Pinpoint the cell where the given text exists, returning its [X, Y] midpoint coordinate. 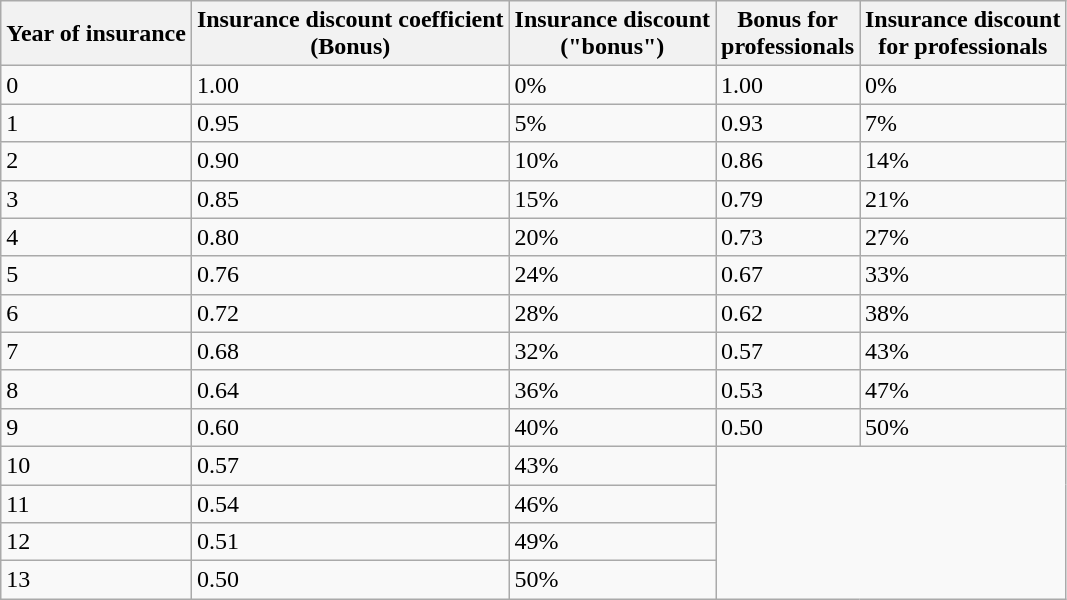
2 [96, 161]
Year of insurance [96, 34]
Bonus for professionals [788, 34]
21% [963, 199]
0.72 [350, 313]
36% [612, 389]
20% [612, 237]
0.80 [350, 237]
10 [96, 465]
Insurance discount coefficient (Bonus) [350, 34]
0.51 [350, 542]
40% [612, 427]
1 [96, 123]
27% [963, 237]
49% [612, 542]
0.73 [788, 237]
0.76 [350, 275]
28% [612, 313]
7% [963, 123]
0.54 [350, 503]
0.95 [350, 123]
10% [612, 161]
11 [96, 503]
47% [963, 389]
3 [96, 199]
5 [96, 275]
5% [612, 123]
12 [96, 542]
9 [96, 427]
0.64 [350, 389]
0.93 [788, 123]
13 [96, 580]
38% [963, 313]
7 [96, 351]
14% [963, 161]
0.85 [350, 199]
0.86 [788, 161]
Insurance discount ("bonus") [612, 34]
0.68 [350, 351]
33% [963, 275]
0.90 [350, 161]
6 [96, 313]
0.53 [788, 389]
0.79 [788, 199]
Insurance discount for professionals [963, 34]
0.60 [350, 427]
46% [612, 503]
15% [612, 199]
24% [612, 275]
8 [96, 389]
0 [96, 85]
32% [612, 351]
4 [96, 237]
0.67 [788, 275]
0.62 [788, 313]
